Return (X, Y) of the center of cell containing provided text 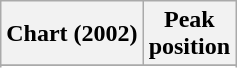
Chart (2002) (72, 34)
Peakposition (189, 34)
